From the cell containing the given text, extract its center point as (x, y) coordinate. 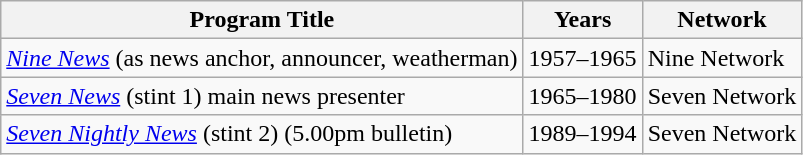
Network (722, 20)
Nine Network (722, 58)
1957–1965 (582, 58)
1989–1994 (582, 134)
Nine News (as news anchor, announcer, weatherman) (262, 58)
Years (582, 20)
Program Title (262, 20)
1965–1980 (582, 96)
Seven Nightly News (stint 2) (5.00pm bulletin) (262, 134)
Seven News (stint 1) main news presenter (262, 96)
